Find where the given text appears and provide that cell's center as [X, Y] coordinate. 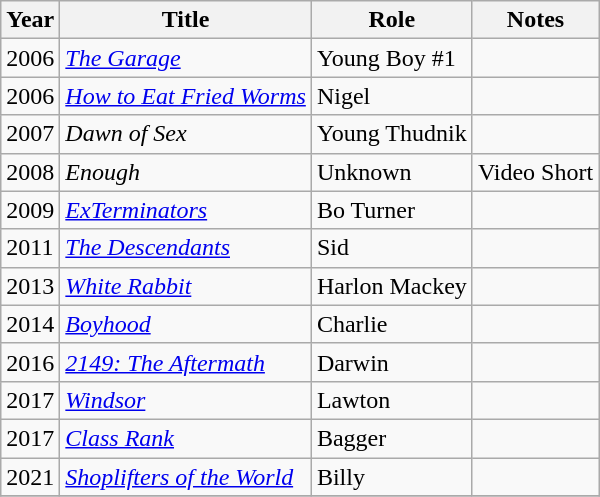
Video Short [535, 172]
Nigel [392, 96]
Bo Turner [392, 210]
Windsor [186, 400]
2021 [30, 477]
2014 [30, 324]
Darwin [392, 362]
Title [186, 20]
How to Eat Fried Worms [186, 96]
Shoplifters of the World [186, 477]
Year [30, 20]
The Descendants [186, 248]
Dawn of Sex [186, 134]
Young Thudnik [392, 134]
2011 [30, 248]
Boyhood [186, 324]
White Rabbit [186, 286]
Young Boy #1 [392, 58]
The Garage [186, 58]
2016 [30, 362]
Bagger [392, 438]
2007 [30, 134]
2149: The Aftermath [186, 362]
Class Rank [186, 438]
Unknown [392, 172]
Billy [392, 477]
Lawton [392, 400]
ExTerminators [186, 210]
Notes [535, 20]
Role [392, 20]
2009 [30, 210]
2008 [30, 172]
Charlie [392, 324]
Sid [392, 248]
2013 [30, 286]
Harlon Mackey [392, 286]
Enough [186, 172]
